Provide the [x, y] coordinate of the cell's center where the given text is located.  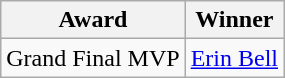
Winner [234, 20]
Award [93, 20]
Grand Final MVP [93, 58]
Erin Bell [234, 58]
